Scan for the cell matching the given text and deliver its (x, y) coordinate at center. 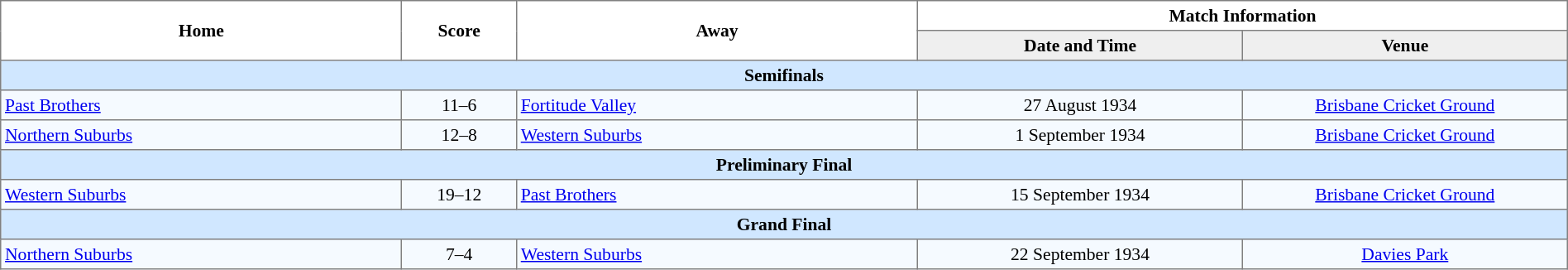
19–12 (460, 195)
Venue (1404, 46)
7–4 (460, 254)
12–8 (460, 135)
Grand Final (784, 224)
Davies Park (1404, 254)
Date and Time (1080, 46)
Match Information (1243, 16)
Fortitude Valley (716, 105)
Score (460, 31)
11–6 (460, 105)
1 September 1934 (1080, 135)
22 September 1934 (1080, 254)
15 September 1934 (1080, 195)
Semifinals (784, 75)
Away (716, 31)
Home (202, 31)
Preliminary Final (784, 165)
27 August 1934 (1080, 105)
